Determine the (x, y) coordinate at the center of the cell enclosing the given text.  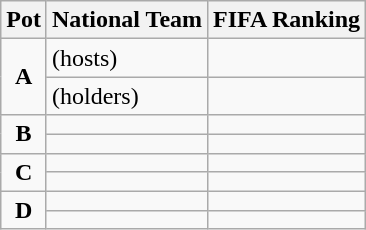
B (24, 134)
(hosts) (126, 58)
C (24, 172)
FIFA Ranking (287, 20)
Pot (24, 20)
(holders) (126, 96)
D (24, 210)
A (24, 77)
National Team (126, 20)
